For the text-containing cell, return its midpoint in (X, Y) coordinate format. 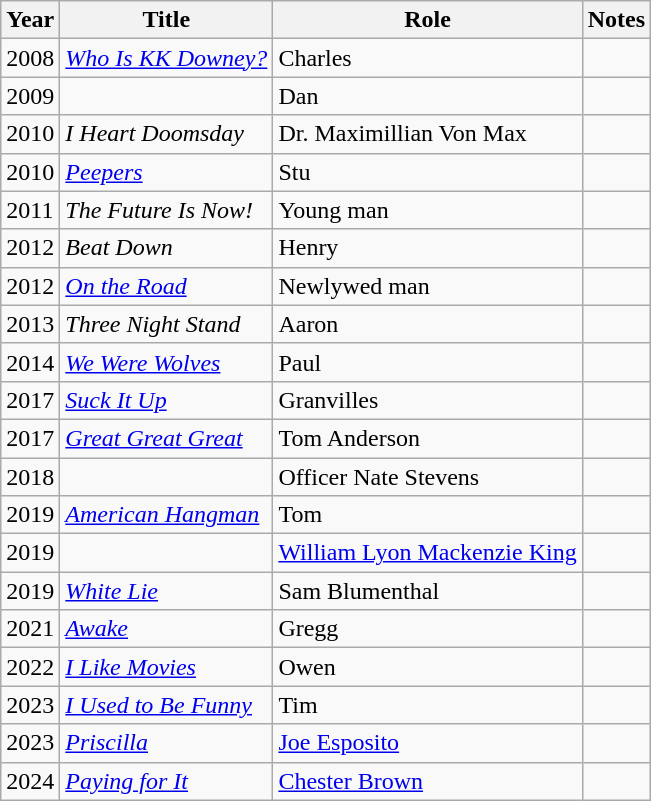
American Hangman (166, 515)
Tom (428, 515)
2022 (30, 667)
Sam Blumenthal (428, 591)
2008 (30, 58)
I Like Movies (166, 667)
Owen (428, 667)
Gregg (428, 629)
Newlywed man (428, 286)
We Were Wolves (166, 362)
Role (428, 20)
Tom Anderson (428, 438)
Young man (428, 210)
Priscilla (166, 743)
Granvilles (428, 400)
2018 (30, 477)
On the Road (166, 286)
Who Is KK Downey? (166, 58)
Officer Nate Stevens (428, 477)
Great Great Great (166, 438)
Peepers (166, 172)
2024 (30, 781)
Title (166, 20)
Paying for It (166, 781)
Dr. Maximillian Von Max (428, 134)
Joe Esposito (428, 743)
Three Night Stand (166, 324)
2009 (30, 96)
Awake (166, 629)
Paul (428, 362)
2021 (30, 629)
Dan (428, 96)
2014 (30, 362)
Notes (616, 20)
Chester Brown (428, 781)
2013 (30, 324)
The Future Is Now! (166, 210)
White Lie (166, 591)
Year (30, 20)
Charles (428, 58)
Aaron (428, 324)
Henry (428, 248)
I Heart Doomsday (166, 134)
2011 (30, 210)
Beat Down (166, 248)
Suck It Up (166, 400)
Tim (428, 705)
Stu (428, 172)
I Used to Be Funny (166, 705)
William Lyon Mackenzie King (428, 553)
